Extract the [X, Y] coordinate from the center of the cell holding the provided text.  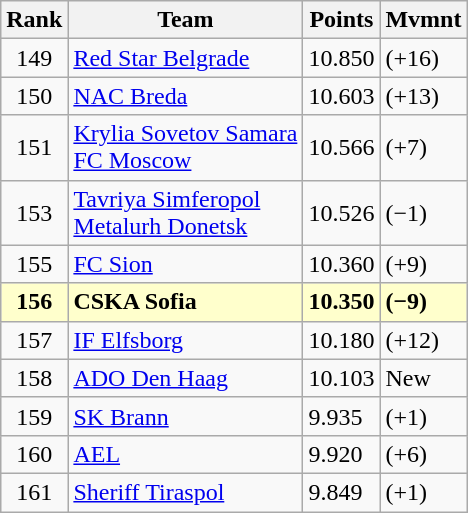
Points [342, 20]
Team [186, 20]
151 [34, 148]
IF Elfsborg [186, 340]
Sheriff Tiraspol [186, 492]
Red Star Belgrade [186, 58]
Krylia Sovetov Samara FC Moscow [186, 148]
(+16) [424, 58]
9.935 [342, 416]
ADO Den Haag [186, 378]
Rank [34, 20]
10.526 [342, 212]
10.566 [342, 148]
10.103 [342, 378]
FC Sion [186, 264]
NAC Breda [186, 96]
10.180 [342, 340]
(+9) [424, 264]
160 [34, 454]
AEL [186, 454]
149 [34, 58]
158 [34, 378]
(−9) [424, 302]
SK Brann [186, 416]
(−1) [424, 212]
Tavriya Simferopol Metalurh Donetsk [186, 212]
10.360 [342, 264]
10.350 [342, 302]
153 [34, 212]
(+12) [424, 340]
155 [34, 264]
10.603 [342, 96]
157 [34, 340]
161 [34, 492]
New [424, 378]
159 [34, 416]
10.850 [342, 58]
9.920 [342, 454]
Mvmnt [424, 20]
150 [34, 96]
(+13) [424, 96]
CSKA Sofia [186, 302]
9.849 [342, 492]
(+6) [424, 454]
(+7) [424, 148]
156 [34, 302]
